Output the (X, Y) coordinate of the center of the cell containing the given text.  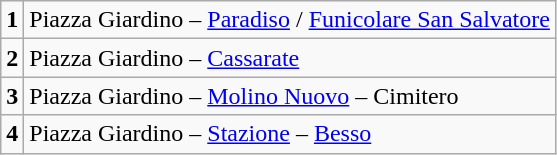
Piazza Giardino – Cassarate (290, 58)
Piazza Giardino – Paradiso / Funicolare San Salvatore (290, 20)
Piazza Giardino – Molino Nuovo – Cimitero (290, 96)
4 (12, 134)
Piazza Giardino – Stazione – Besso (290, 134)
2 (12, 58)
3 (12, 96)
1 (12, 20)
